Return the [x, y] coordinate for the center point of the cell that contains the specified text.  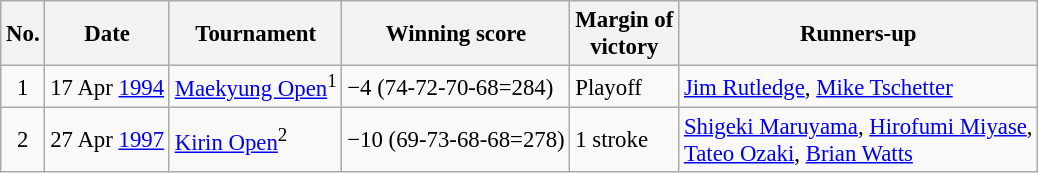
Shigeki Maruyama, Hirofumi Miyase, Tateo Ozaki, Brian Watts [858, 140]
Runners-up [858, 34]
−10 (69-73-68-68=278) [456, 140]
Maekyung Open1 [256, 87]
Tournament [256, 34]
Margin ofvictory [624, 34]
Jim Rutledge, Mike Tschetter [858, 87]
Date [107, 34]
17 Apr 1994 [107, 87]
1 stroke [624, 140]
Winning score [456, 34]
27 Apr 1997 [107, 140]
1 [23, 87]
2 [23, 140]
Playoff [624, 87]
No. [23, 34]
−4 (74-72-70-68=284) [456, 87]
Kirin Open2 [256, 140]
